Search for the cell housing the specified text and yield its (X, Y) center coordinate. 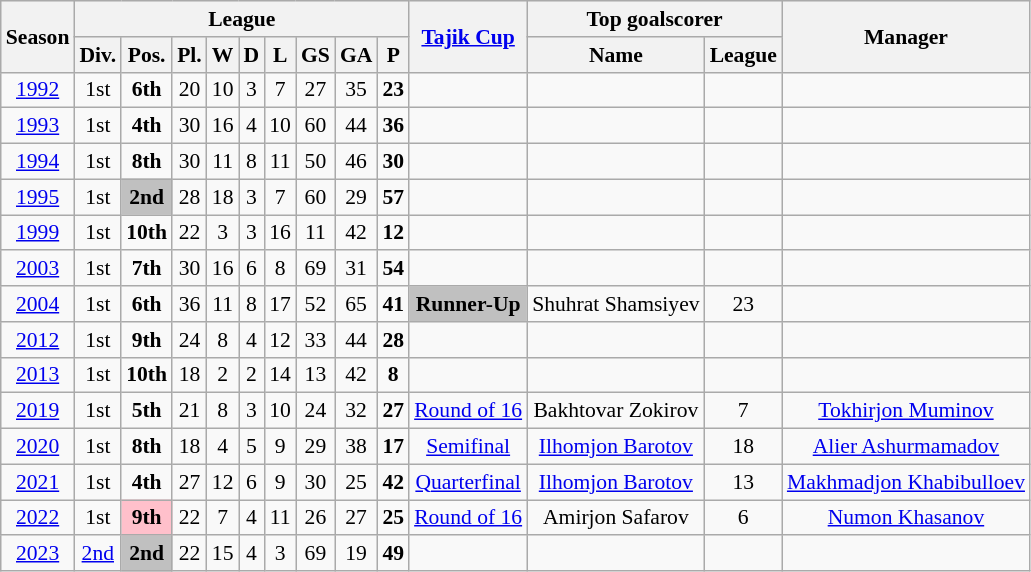
2013 (38, 375)
Name (616, 55)
1992 (38, 90)
2023 (38, 554)
2019 (38, 411)
1995 (38, 197)
Pos. (146, 55)
49 (393, 554)
31 (356, 269)
Manager (906, 36)
Pl. (190, 55)
2004 (38, 304)
2022 (38, 518)
46 (356, 162)
Makhmadjon Khabibulloev (906, 482)
32 (356, 411)
20 (190, 90)
50 (316, 162)
57 (393, 197)
Tajik Cup (468, 36)
5 (251, 447)
21 (190, 411)
Bakhtovar Zokirov (616, 411)
1994 (38, 162)
2003 (38, 269)
35 (356, 90)
Div. (98, 55)
Alier Ashurmamadov (906, 447)
2020 (38, 447)
GS (316, 55)
1993 (38, 126)
L (280, 55)
15 (223, 554)
1999 (38, 233)
Top goalscorer (654, 19)
Numon Khasanov (906, 518)
41 (393, 304)
14 (280, 375)
Semifinal (468, 447)
Runner-Up (468, 304)
P (393, 55)
GA (356, 55)
Shuhrat Shamsiyev (616, 304)
26 (316, 518)
2021 (38, 482)
19 (356, 554)
5th (146, 411)
Tokhirjon Muminov (906, 411)
Season (38, 36)
54 (393, 269)
7th (146, 269)
Quarterfinal (468, 482)
D (251, 55)
65 (356, 304)
52 (316, 304)
2012 (38, 340)
W (223, 55)
38 (356, 447)
Amirjon Safarov (616, 518)
33 (316, 340)
